From the cell containing the given text, extract its center point as [X, Y] coordinate. 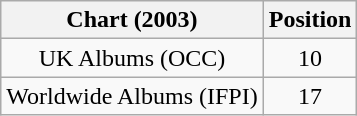
17 [310, 96]
Position [310, 20]
10 [310, 58]
Chart (2003) [132, 20]
UK Albums (OCC) [132, 58]
Worldwide Albums (IFPI) [132, 96]
